Determine the [x, y] coordinate at the center of the cell enclosing the given text.  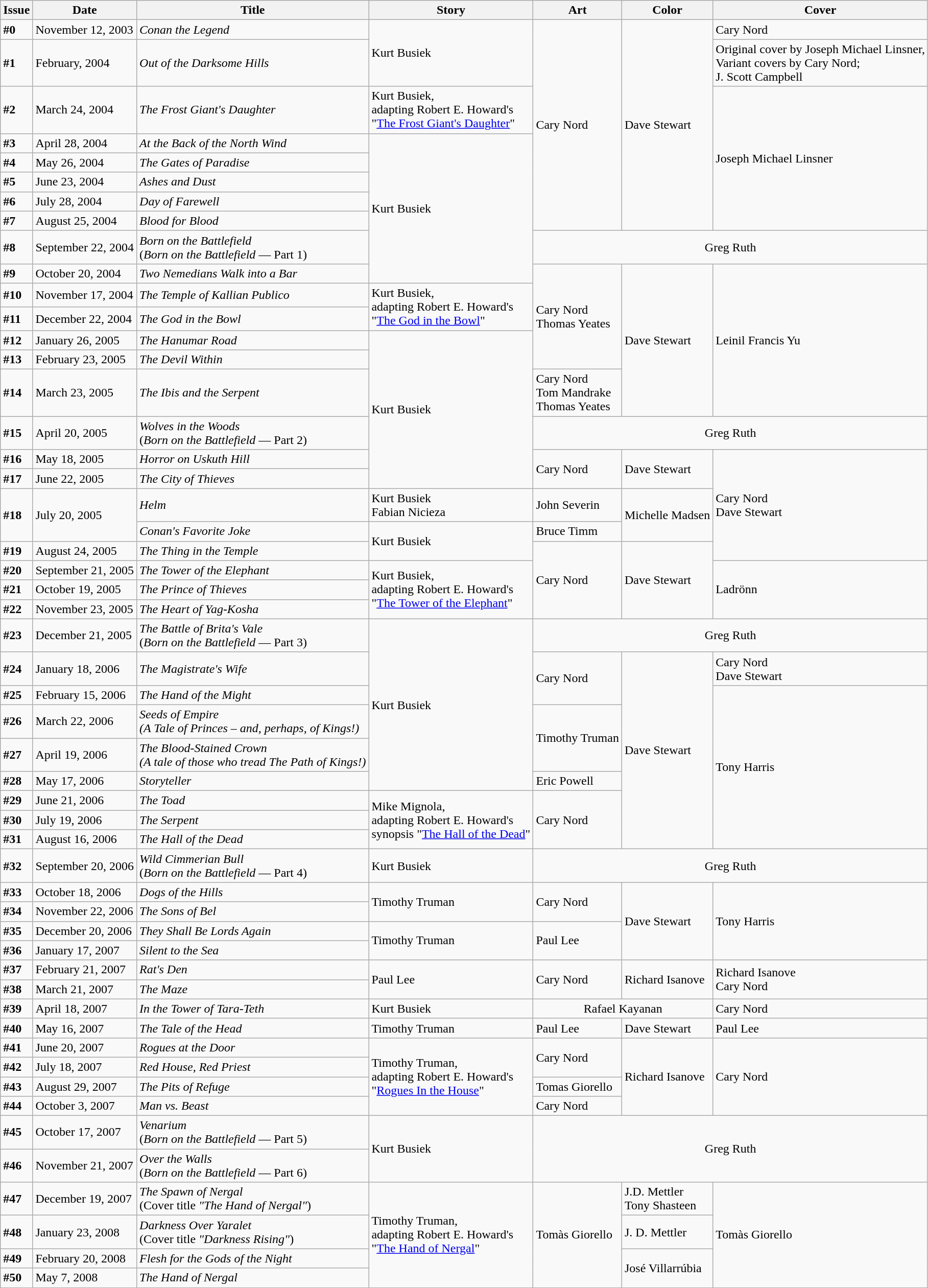
January 18, 2006 [85, 668]
#39 [16, 1009]
#5 [16, 182]
#42 [16, 1067]
November 17, 2004 [85, 295]
#37 [16, 970]
#49 [16, 1258]
Red House, Red Priest [253, 1067]
Timothy Truman,adapting Robert E. Howard's"Rogues In the House" [451, 1076]
July 20, 2005 [85, 515]
The Hanumar Road [253, 340]
The Temple of Kallian Publico [253, 295]
The Serpent [253, 820]
#32 [16, 865]
Leinil Francis Yu [820, 340]
John Severin [578, 505]
Rogues at the Door [253, 1047]
#33 [16, 892]
Michelle Madsen [667, 515]
#36 [16, 950]
April 20, 2005 [85, 433]
Silent to the Sea [253, 950]
#0 [16, 30]
October 19, 2005 [85, 590]
December 21, 2005 [85, 636]
#22 [16, 609]
Man vs. Beast [253, 1106]
Rafael Kayanan [623, 1009]
February 21, 2007 [85, 970]
The Tale of the Head [253, 1028]
#44 [16, 1106]
The Frost Giant's Daughter [253, 110]
June 22, 2005 [85, 479]
The Hand of the Might [253, 695]
Kurt Busiek,adapting Robert E. Howard's"The Tower of the Elephant" [451, 590]
#43 [16, 1087]
#20 [16, 570]
#26 [16, 721]
Issue [16, 10]
Wild Cimmerian Bull(Born on the Battlefield — Part 4) [253, 865]
May 26, 2004 [85, 162]
#6 [16, 201]
August 16, 2006 [85, 839]
Born on the Battlefield(Born on the Battlefield — Part 1) [253, 247]
Two Nemedians Walk into a Bar [253, 273]
The Heart of Yag-Kosha [253, 609]
Art [578, 10]
#41 [16, 1047]
Dogs of the Hills [253, 892]
#7 [16, 221]
February 15, 2006 [85, 695]
#1 [16, 63]
#48 [16, 1232]
Richard IsanoveCary Nord [820, 979]
December 19, 2007 [85, 1199]
The Blood-Stained Crown(A tale of those who tread The Path of Kings!) [253, 754]
They Shall Be Lords Again [253, 931]
Story [451, 10]
November 23, 2005 [85, 609]
#11 [16, 318]
Date [85, 10]
#12 [16, 340]
The Devil Within [253, 360]
The Magistrate's Wife [253, 668]
July 19, 2006 [85, 820]
#24 [16, 668]
Helm [253, 505]
The City of Thieves [253, 479]
José Villarrúbia [667, 1268]
April 18, 2007 [85, 1009]
February, 2004 [85, 63]
February 20, 2008 [85, 1258]
#13 [16, 360]
The Sons of Bel [253, 911]
Darkness Over Yaralet(Cover title "Darkness Rising") [253, 1232]
The Tower of the Elephant [253, 570]
Cary NordThomas Yeates [578, 316]
#38 [16, 989]
The Battle of Brita's Vale(Born on the Battlefield — Part 3) [253, 636]
The Thing in the Temple [253, 551]
The Toad [253, 801]
January 26, 2005 [85, 340]
#18 [16, 515]
J.D. MettlerTony Shasteen [667, 1199]
#2 [16, 110]
November 12, 2003 [85, 30]
The Hall of the Dead [253, 839]
#15 [16, 433]
Over the Walls(Born on the Battlefield — Part 6) [253, 1166]
#31 [16, 839]
October 20, 2004 [85, 273]
The Spawn of Nergal(Cover title "The Hand of Nergal") [253, 1199]
Kurt Busiek,adapting Robert E. Howard's"The Frost Giant's Daughter" [451, 110]
Cary NordTom MandrakeThomas Yeates [578, 393]
#4 [16, 162]
#34 [16, 911]
March 21, 2007 [85, 989]
J. D. Mettler [667, 1232]
May 16, 2007 [85, 1028]
December 20, 2006 [85, 931]
The Prince of Thieves [253, 590]
Flesh for the Gods of the Night [253, 1258]
The Pits of Refuge [253, 1087]
#19 [16, 551]
Joseph Michael Linsner [820, 158]
August 25, 2004 [85, 221]
September 21, 2005 [85, 570]
June 21, 2006 [85, 801]
#47 [16, 1199]
Eric Powell [578, 781]
In the Tower of Tara-Teth [253, 1009]
Cover [820, 10]
Blood for Blood [253, 221]
August 29, 2007 [85, 1087]
March 24, 2004 [85, 110]
November 22, 2006 [85, 911]
#9 [16, 273]
Conan the Legend [253, 30]
#3 [16, 143]
Day of Farewell [253, 201]
#14 [16, 393]
At the Back of the North Wind [253, 143]
November 21, 2007 [85, 1166]
The Maze [253, 989]
Out of the Darksome Hills [253, 63]
The Ibis and the Serpent [253, 393]
#8 [16, 247]
#16 [16, 459]
August 24, 2005 [85, 551]
#40 [16, 1028]
The Gates of Paradise [253, 162]
Ladrönn [820, 590]
#28 [16, 781]
Horror on Uskuth Hill [253, 459]
#46 [16, 1166]
July 28, 2004 [85, 201]
#50 [16, 1278]
Color [667, 10]
October 18, 2006 [85, 892]
Timothy Truman,adapting Robert E. Howard's"The Hand of Nergal" [451, 1235]
The Hand of Nergal [253, 1278]
Storyteller [253, 781]
February 23, 2005 [85, 360]
Title [253, 10]
March 23, 2005 [85, 393]
Kurt BusiekFabian Nicieza [451, 505]
January 17, 2007 [85, 950]
March 22, 2006 [85, 721]
The God in the Bowl [253, 318]
December 22, 2004 [85, 318]
Rat's Den [253, 970]
June 23, 2004 [85, 182]
May 18, 2005 [85, 459]
May 17, 2006 [85, 781]
July 18, 2007 [85, 1067]
Tomas Giorello [578, 1087]
Kurt Busiek,adapting Robert E. Howard's"The God in the Bowl" [451, 307]
January 23, 2008 [85, 1232]
Wolves in the Woods(Born on the Battlefield — Part 2) [253, 433]
April 28, 2004 [85, 143]
#23 [16, 636]
Mike Mignola,adapting Robert E. Howard'ssynopsis "The Hall of the Dead" [451, 820]
#21 [16, 590]
#17 [16, 479]
June 20, 2007 [85, 1047]
September 22, 2004 [85, 247]
September 20, 2006 [85, 865]
#27 [16, 754]
Conan's Favorite Joke [253, 531]
May 7, 2008 [85, 1278]
Original cover by Joseph Michael Linsner, Variant covers by Cary Nord; J. Scott Campbell [820, 63]
#30 [16, 820]
#10 [16, 295]
October 17, 2007 [85, 1132]
Ashes and Dust [253, 182]
#45 [16, 1132]
October 3, 2007 [85, 1106]
#29 [16, 801]
Seeds of Empire(A Tale of Princes – and, perhaps, of Kings!) [253, 721]
#25 [16, 695]
Bruce Timm [578, 531]
#35 [16, 931]
April 19, 2006 [85, 754]
Venarium(Born on the Battlefield — Part 5) [253, 1132]
